Provide the [x, y] coordinate of the cell's center where the given text is located.  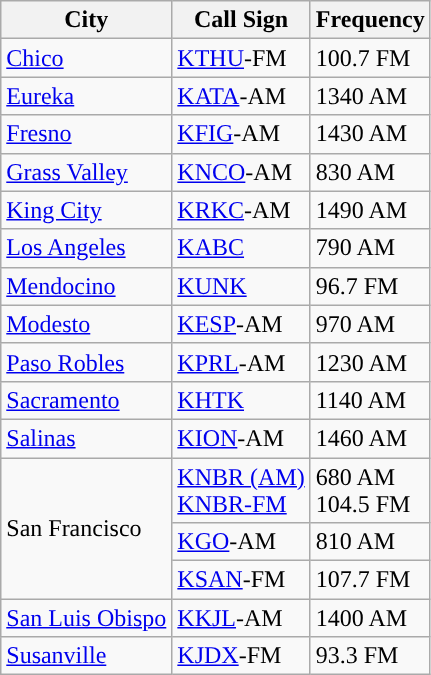
Mendocino [86, 286]
KABC [241, 248]
City [86, 20]
1140 AM [370, 400]
KPRL-AM [241, 362]
680 AM104.5 FM [370, 490]
KTHU-FM [241, 58]
790 AM [370, 248]
1460 AM [370, 438]
KNCO-AM [241, 172]
KSAN-FM [241, 580]
Grass Valley [86, 172]
KHTK [241, 400]
KESP-AM [241, 324]
970 AM [370, 324]
KKJL-AM [241, 618]
Salinas [86, 438]
100.7 FM [370, 58]
KGO-AM [241, 542]
810 AM [370, 542]
1230 AM [370, 362]
830 AM [370, 172]
Susanville [86, 656]
KNBR (AM)KNBR-FM [241, 490]
KUNK [241, 286]
Call Sign [241, 20]
1400 AM [370, 618]
Chico [86, 58]
107.7 FM [370, 580]
Fresno [86, 134]
Los Angeles [86, 248]
San Francisco [86, 528]
Frequency [370, 20]
1340 AM [370, 96]
Sacramento [86, 400]
KFIG-AM [241, 134]
KION-AM [241, 438]
1430 AM [370, 134]
King City [86, 210]
San Luis Obispo [86, 618]
KATA-AM [241, 96]
1490 AM [370, 210]
KJDX-FM [241, 656]
93.3 FM [370, 656]
Eureka [86, 96]
Paso Robles [86, 362]
Modesto [86, 324]
96.7 FM [370, 286]
KRKC-AM [241, 210]
